Return [x, y] of the center of cell containing provided text 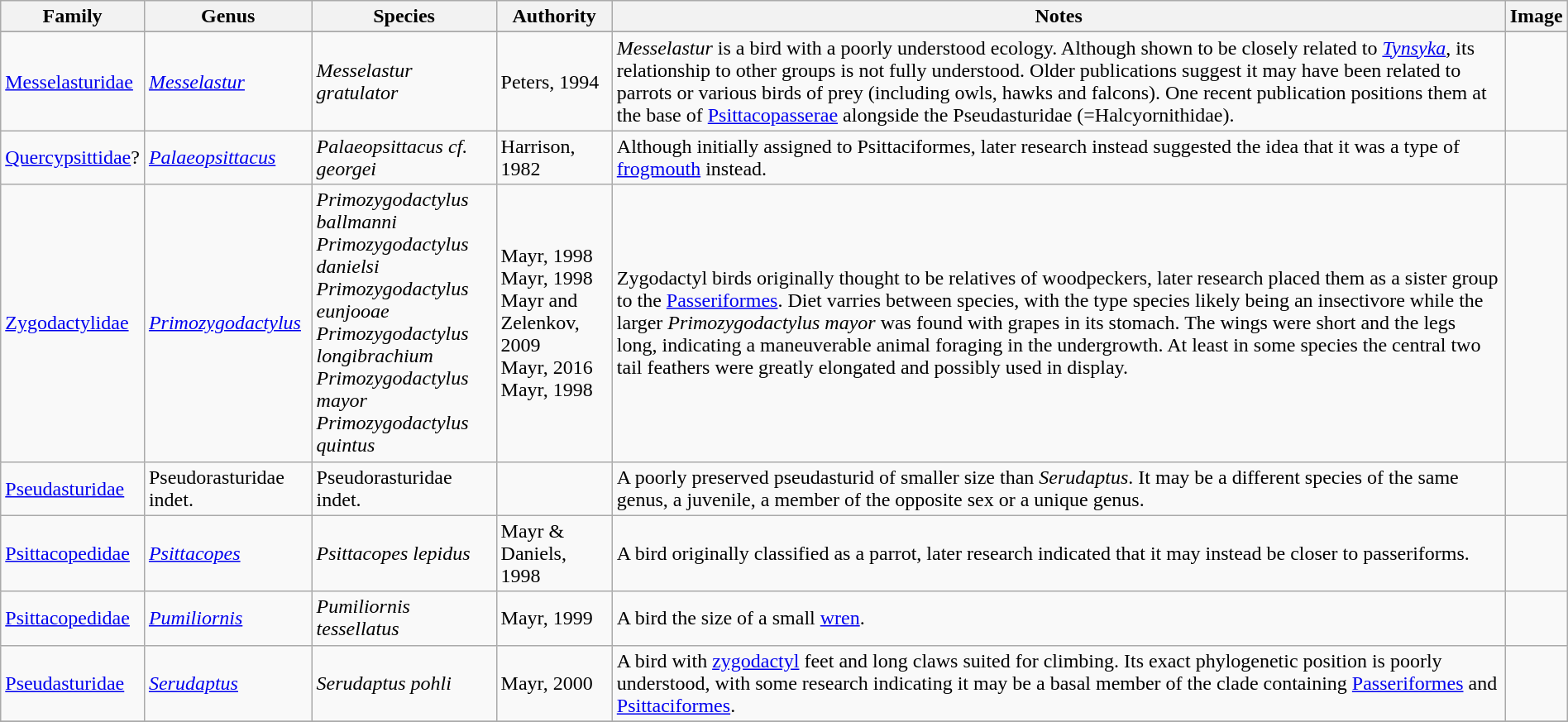
Serudaptus [228, 683]
Messelastur [228, 81]
Notes [1059, 17]
A bird originally classified as a parrot, later research indicated that it may instead be closer to passeriforms. [1059, 553]
Messelastur gratulator [404, 81]
Image [1537, 17]
Harrison, 1982 [554, 157]
Serudaptus pohli [404, 683]
Primozygodactylus [228, 323]
Mayr, 1999 [554, 619]
Pumiliornis [228, 619]
Species [404, 17]
Genus [228, 17]
Family [73, 17]
Psittacopes lepidus [404, 553]
Although initially assigned to Psittaciformes, later research instead suggested the idea that it was a type of frogmouth instead. [1059, 157]
Peters, 1994 [554, 81]
Authority [554, 17]
Psittacopes [228, 553]
A bird the size of a small wren. [1059, 619]
Pumiliornis tessellatus [404, 619]
Mayr, 2000 [554, 683]
Palaeopsittacus [228, 157]
Messelasturidae [73, 81]
Mayr & Daniels, 1998 [554, 553]
Palaeopsittacus cf. georgei [404, 157]
Quercypsittidae? [73, 157]
Zygodactylidae [73, 323]
Mayr, 1998Mayr, 1998Mayr and Zelenkov, 2009Mayr, 2016Mayr, 1998 [554, 323]
